Extract the (x, y) coordinate from the center of the cell holding the provided text.  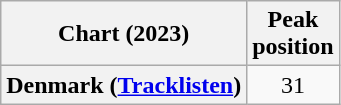
31 (293, 85)
Denmark (Tracklisten) (124, 85)
Peakposition (293, 34)
Chart (2023) (124, 34)
